Determine the (X, Y) coordinate at the center of the cell enclosing the given text.  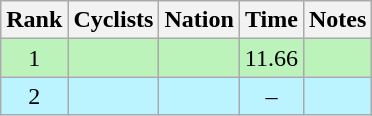
– (271, 96)
Nation (199, 20)
Notes (337, 20)
Rank (34, 20)
Time (271, 20)
Cyclists (114, 20)
1 (34, 58)
11.66 (271, 58)
2 (34, 96)
